Return [x, y] of the center of cell containing provided text 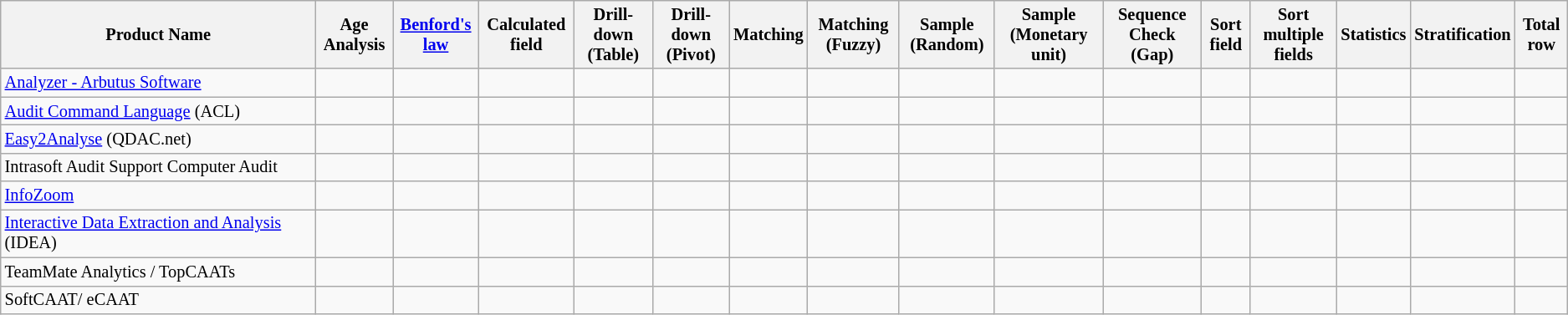
Intrasoft Audit Support Computer Audit [159, 167]
Drill-down (Table) [613, 34]
Benford's law [437, 34]
Product Name [159, 34]
Drill-down (Pivot) [691, 34]
Sequence Check (Gap) [1152, 34]
Matching [768, 34]
TeamMate Analytics / TopCAATs [159, 272]
Audit Command Language (ACL) [159, 111]
Stratification [1462, 34]
Sample (Monetary unit) [1049, 34]
Calculated field [526, 34]
Sort multiple fields [1294, 34]
Interactive Data Extraction and Analysis (IDEA) [159, 233]
Sort field [1226, 34]
Total row [1542, 34]
SoftCAAT/ eCAAT [159, 300]
InfoZoom [159, 196]
Statistics [1374, 34]
Matching (Fuzzy) [854, 34]
Age Analysis [355, 34]
Sample (Random) [947, 34]
Easy2Analyse (QDAC.net) [159, 139]
Analyzer - Arbutus Software [159, 83]
